For the text-containing cell, return its midpoint in (x, y) coordinate format. 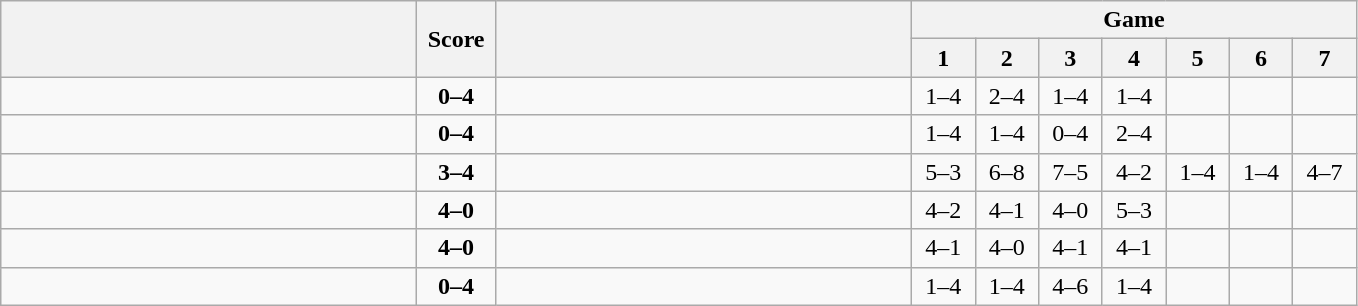
7–5 (1071, 172)
1 (943, 58)
7 (1325, 58)
6 (1261, 58)
Score (456, 39)
2 (1007, 58)
3 (1071, 58)
3–4 (456, 172)
6–8 (1007, 172)
4 (1134, 58)
4–7 (1325, 172)
5 (1198, 58)
Game (1134, 20)
4–6 (1071, 286)
